Determine the [x, y] coordinate at the center of the cell enclosing the given text.  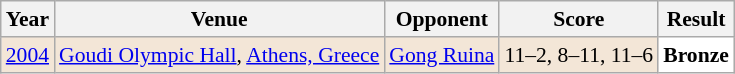
Goudi Olympic Hall, Athens, Greece [219, 55]
Bronze [696, 55]
Venue [219, 19]
Score [578, 19]
11–2, 8–11, 11–6 [578, 55]
Result [696, 19]
Opponent [442, 19]
2004 [28, 55]
Gong Ruina [442, 55]
Year [28, 19]
